Capture the cell that displays the provided text and extract its [x, y] central coordinate. 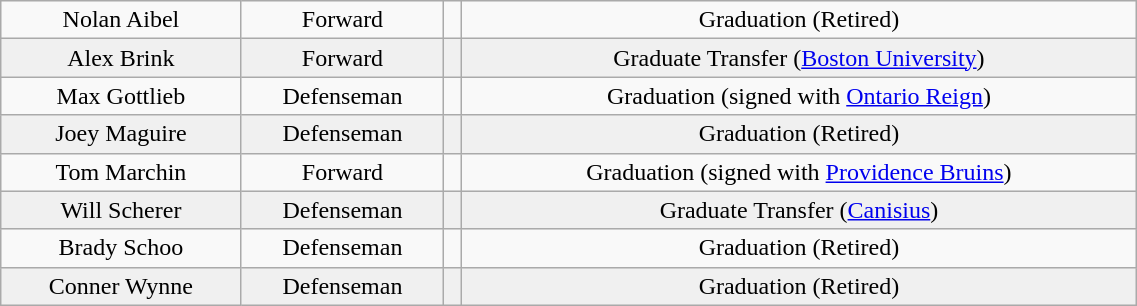
Conner Wynne [121, 286]
Graduate Transfer (Canisius) [799, 210]
Tom Marchin [121, 172]
Joey Maguire [121, 134]
Brady Schoo [121, 248]
Max Gottlieb [121, 96]
Alex Brink [121, 58]
Graduate Transfer (Boston University) [799, 58]
Graduation (signed with Providence Bruins) [799, 172]
Will Scherer [121, 210]
Nolan Aibel [121, 20]
Graduation (signed with Ontario Reign) [799, 96]
